From the cell containing the given text, extract its center point as [X, Y] coordinate. 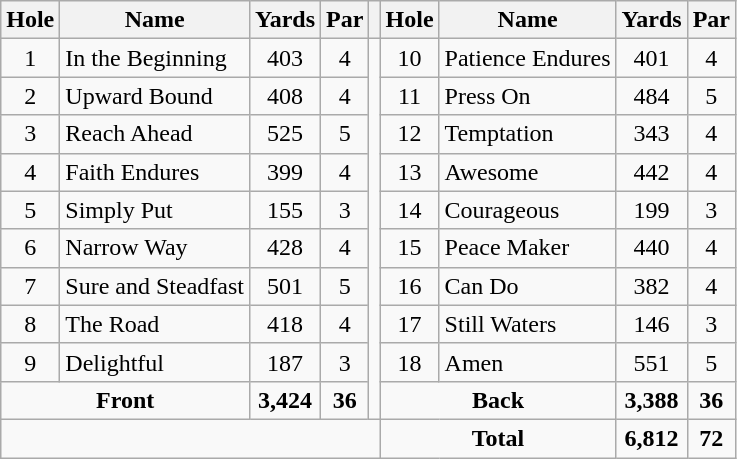
Upward Bound [155, 96]
484 [652, 96]
501 [284, 286]
9 [30, 362]
Temptation [528, 134]
11 [410, 96]
Can Do [528, 286]
18 [410, 362]
17 [410, 324]
408 [284, 96]
428 [284, 248]
13 [410, 172]
3,424 [284, 400]
15 [410, 248]
12 [410, 134]
Patience Endures [528, 58]
14 [410, 210]
Press On [528, 96]
146 [652, 324]
Faith Endures [155, 172]
1 [30, 58]
6,812 [652, 438]
The Road [155, 324]
72 [711, 438]
382 [652, 286]
Courageous [528, 210]
199 [652, 210]
525 [284, 134]
Reach Ahead [155, 134]
343 [652, 134]
399 [284, 172]
440 [652, 248]
442 [652, 172]
418 [284, 324]
155 [284, 210]
In the Beginning [155, 58]
Peace Maker [528, 248]
Narrow Way [155, 248]
403 [284, 58]
6 [30, 248]
Sure and Steadfast [155, 286]
Still Waters [528, 324]
Total [498, 438]
Front [126, 400]
187 [284, 362]
7 [30, 286]
551 [652, 362]
2 [30, 96]
Delightful [155, 362]
Amen [528, 362]
Awesome [528, 172]
3,388 [652, 400]
10 [410, 58]
8 [30, 324]
401 [652, 58]
16 [410, 286]
Back [498, 400]
Simply Put [155, 210]
